Provide the (x, y) coordinate of the cell's center where the given text is located.  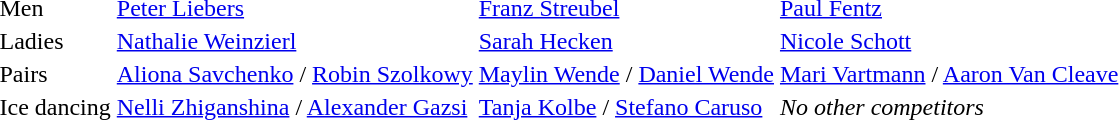
Maylin Wende / Daniel Wende (626, 74)
Aliona Savchenko / Robin Szolkowy (294, 74)
Nathalie Weinzierl (294, 41)
Sarah Hecken (626, 41)
Nicole Schott (948, 41)
Mari Vartmann / Aaron Van Cleave (948, 74)
